Locate the cell with the specified text and output its (x, y) center coordinate. 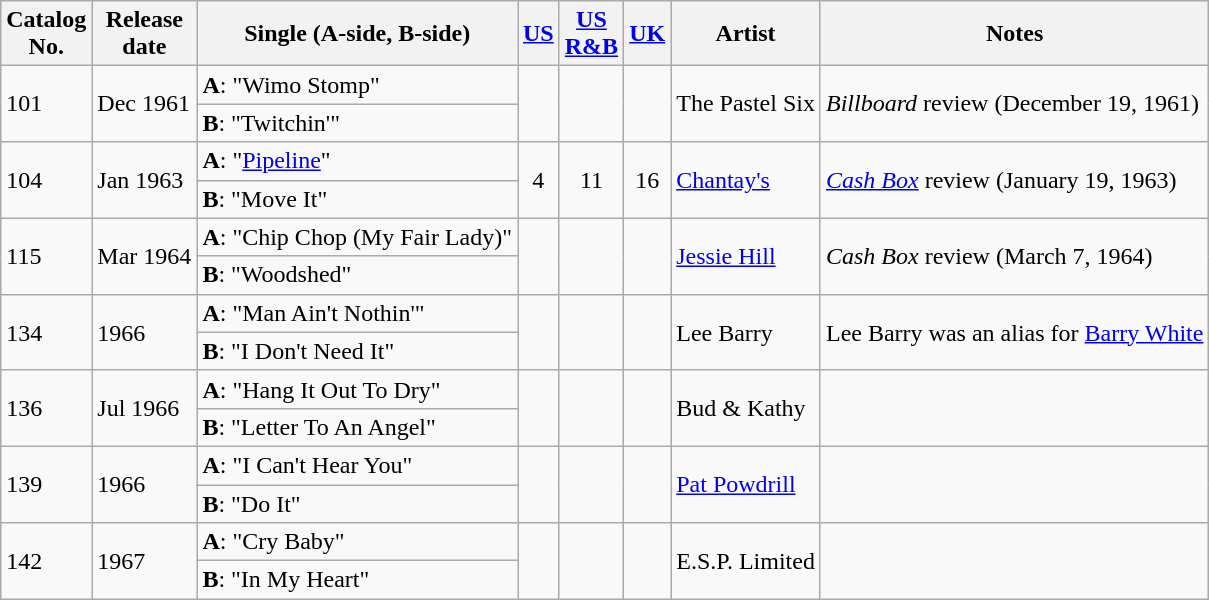
B: "Letter To An Angel" (358, 427)
142 (46, 561)
Dec 1961 (144, 104)
139 (46, 484)
Chantay's (746, 180)
US (539, 34)
Lee Barry was an alias for Barry White (1014, 332)
E.S.P. Limited (746, 561)
B: "In My Heart" (358, 580)
B: "Move It" (358, 199)
A: "Chip Chop (My Fair Lady)" (358, 237)
Pat Powdrill (746, 484)
136 (46, 408)
Jul 1966 (144, 408)
Mar 1964 (144, 256)
Jessie Hill (746, 256)
B: "Do It" (358, 503)
A: "Man Ain't Nothin'" (358, 313)
115 (46, 256)
Jan 1963 (144, 180)
101 (46, 104)
The Pastel Six (746, 104)
A: "Pipeline" (358, 161)
CatalogNo. (46, 34)
104 (46, 180)
UK (648, 34)
Releasedate (144, 34)
B: "I Don't Need It" (358, 351)
A: "Cry Baby" (358, 542)
USR&B (591, 34)
Billboard review (December 19, 1961) (1014, 104)
11 (591, 180)
B: "Twitchin'" (358, 123)
4 (539, 180)
134 (46, 332)
1967 (144, 561)
A: "Wimo Stomp" (358, 85)
16 (648, 180)
Single (A-side, B-side) (358, 34)
Bud & Kathy (746, 408)
Lee Barry (746, 332)
Cash Box review (January 19, 1963) (1014, 180)
Artist (746, 34)
A: "Hang It Out To Dry" (358, 389)
Notes (1014, 34)
Cash Box review (March 7, 1964) (1014, 256)
A: "I Can't Hear You" (358, 465)
B: "Woodshed" (358, 275)
